Provide the [X, Y] coordinate of the cell's center where the given text is located.  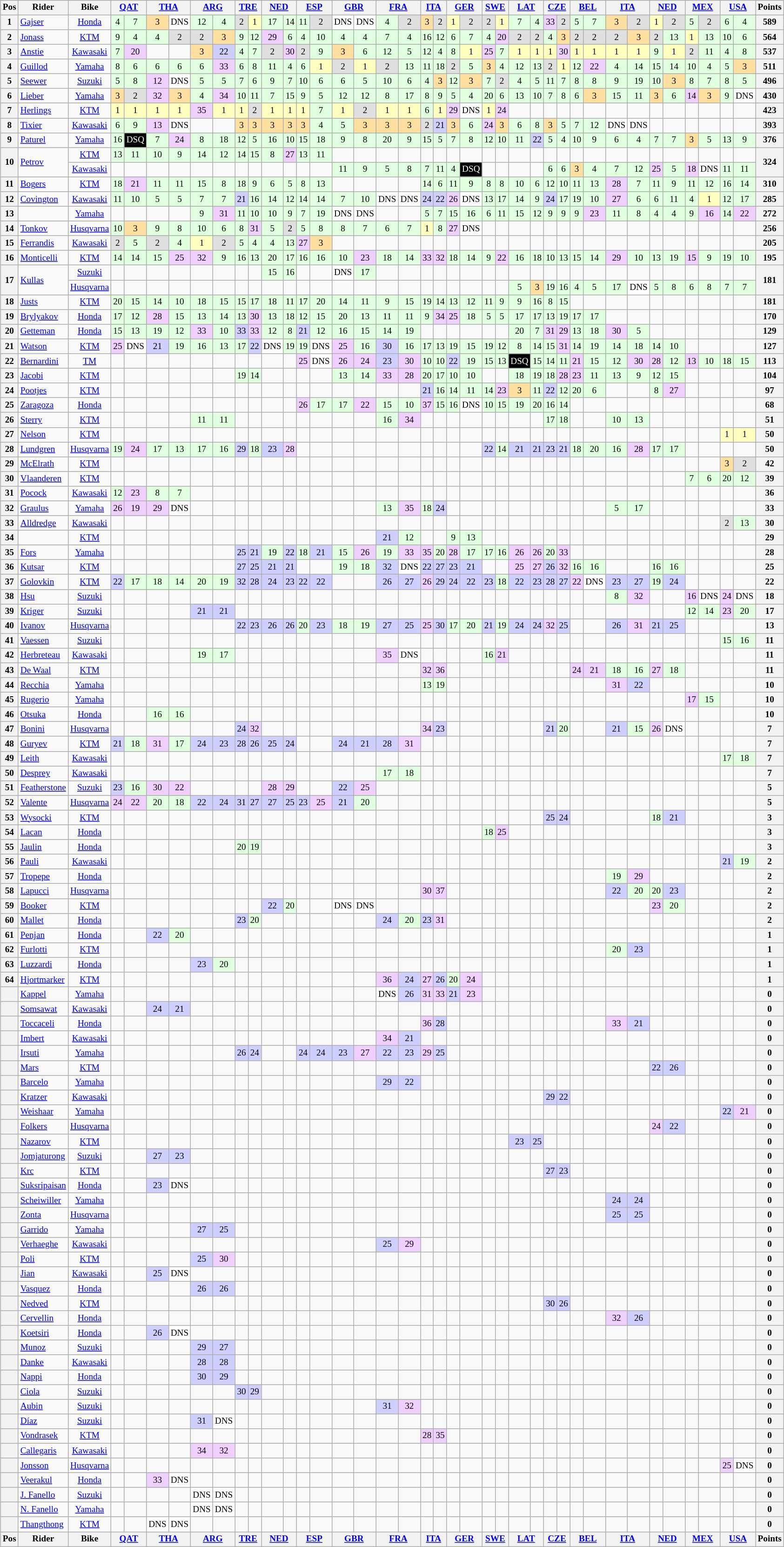
Thangthong [43, 1524]
Anstie [43, 52]
Brylyakov [43, 317]
De Waal [43, 670]
Ciola [43, 1392]
57 [9, 876]
129 [770, 332]
64 [9, 980]
43 [9, 670]
45 [9, 700]
Jonsson [43, 1466]
Bonini [43, 729]
Munoz [43, 1348]
376 [770, 140]
Featherstone [43, 788]
Scheiwiller [43, 1200]
N. Fanello [43, 1510]
Mars [43, 1068]
Vasquez [43, 1289]
256 [770, 229]
Bogers [43, 184]
Irsuti [43, 1053]
Suksripaisan [43, 1186]
104 [770, 376]
Nedved [43, 1304]
393 [770, 126]
44 [9, 685]
Tonkov [43, 229]
Somsawat [43, 1009]
Justs [43, 302]
59 [9, 906]
Jonass [43, 37]
Mallet [43, 921]
Imbert [43, 1038]
Paturel [43, 140]
Kappel [43, 994]
Veerakul [43, 1480]
430 [770, 96]
Verhaeghe [43, 1244]
Vaessen [43, 641]
Nazarov [43, 1142]
Pauli [43, 862]
Monticelli [43, 258]
52 [9, 803]
Vlaanderen [43, 479]
170 [770, 317]
60 [9, 921]
Furlotti [43, 950]
Getteman [43, 332]
285 [770, 199]
58 [9, 891]
Penjan [43, 935]
Luzzardi [43, 965]
TM [89, 361]
Wysocki [43, 818]
Danke [43, 1362]
Golovkin [43, 582]
Kratzer [43, 1097]
Tixier [43, 126]
Petrov [43, 162]
Jian [43, 1274]
Lieber [43, 96]
68 [770, 405]
46 [9, 714]
Díaz [43, 1421]
324 [770, 162]
564 [770, 37]
Guillod [43, 67]
Vondrasek [43, 1436]
38 [9, 597]
423 [770, 111]
Graulus [43, 508]
Bernardini [43, 361]
97 [770, 390]
Pootjes [43, 390]
55 [9, 847]
Leith [43, 759]
63 [9, 965]
Pocock [43, 494]
Rugerio [43, 700]
Lundgren [43, 450]
Krc [43, 1171]
Watson [43, 346]
40 [9, 626]
Guryev [43, 744]
Jomjaturong [43, 1156]
Kullas [43, 280]
Aubin [43, 1406]
Lacan [43, 832]
J. Fanello [43, 1495]
Hsu [43, 597]
Barcelo [43, 1083]
Jaulin [43, 847]
56 [9, 862]
61 [9, 935]
Nelson [43, 435]
Herbreteau [43, 656]
Sterry [43, 420]
511 [770, 67]
41 [9, 641]
310 [770, 184]
Kutsar [43, 567]
496 [770, 81]
Callegaris [43, 1451]
62 [9, 950]
Ferrandis [43, 243]
Cervellin [43, 1318]
Koetsiri [43, 1333]
Desprey [43, 773]
Booker [43, 906]
Alldredge [43, 523]
Fors [43, 552]
47 [9, 729]
Valente [43, 803]
Ivanov [43, 626]
Folkers [43, 1127]
205 [770, 243]
53 [9, 818]
Lapucci [43, 891]
272 [770, 214]
Otsuka [43, 714]
113 [770, 361]
537 [770, 52]
McElrath [43, 464]
54 [9, 832]
49 [9, 759]
Recchia [43, 685]
Poli [43, 1259]
Hjortmarker [43, 980]
Kriger [43, 612]
Toccaceli [43, 1024]
Tropepe [43, 876]
127 [770, 346]
48 [9, 744]
Weishaar [43, 1112]
Nappi [43, 1377]
Zaragoza [43, 405]
Jacobi [43, 376]
Gajser [43, 22]
Garrido [43, 1230]
589 [770, 22]
Seewer [43, 81]
195 [770, 258]
Zonta [43, 1215]
Covington [43, 199]
Herlings [43, 111]
